Determine the (x, y) coordinate at the center of the cell enclosing the given text.  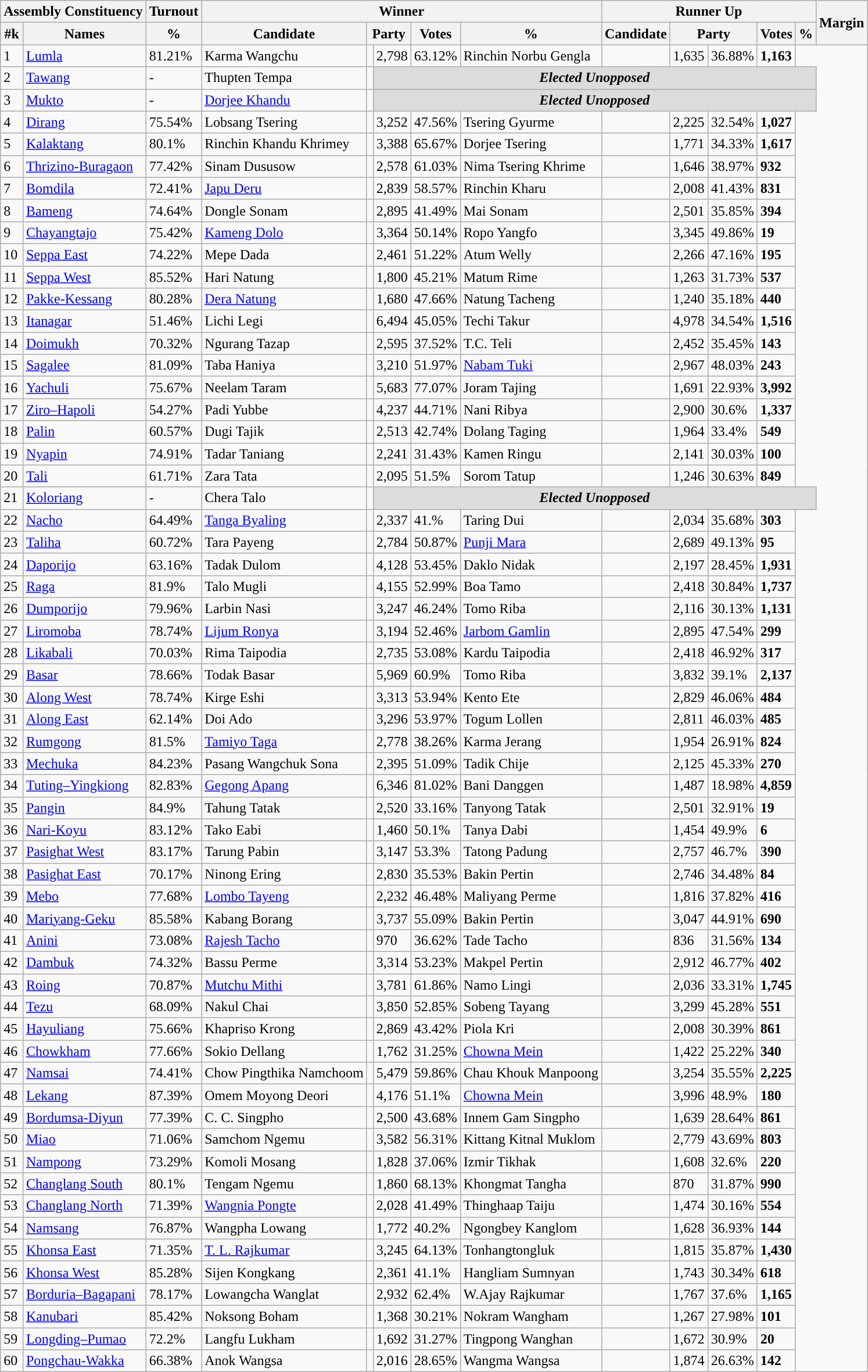
30.03% (732, 454)
30.6% (732, 410)
73.08% (174, 940)
64.49% (174, 520)
2,689 (689, 542)
Khonsa East (84, 1250)
Doimukh (84, 343)
2,141 (689, 454)
Namsai (84, 1073)
31.56% (732, 940)
1,743 (689, 1272)
61.71% (174, 476)
53.23% (436, 962)
12 (12, 299)
824 (776, 741)
2,932 (392, 1294)
2,746 (689, 874)
Hayuliang (84, 1029)
Padi Yubbe (284, 410)
Tadar Taniang (284, 454)
690 (776, 918)
25.22% (732, 1051)
85.42% (174, 1316)
4,978 (689, 321)
70.03% (174, 653)
9 (12, 232)
37.06% (436, 1162)
3,299 (689, 1007)
21 (12, 498)
Seppa East (84, 255)
Tengam Ngemu (284, 1184)
Langfu Lukham (284, 1338)
Pasang Wangchuk Sona (284, 764)
62.4% (436, 1294)
26.63% (732, 1361)
Atum Welly (531, 255)
47.56% (436, 122)
11 (12, 277)
30.63% (732, 476)
2,034 (689, 520)
51.09% (436, 764)
537 (776, 277)
Makpel Pertin (531, 962)
4,237 (392, 410)
Seppa West (84, 277)
Pasighat East (84, 874)
3,832 (689, 675)
Tawang (84, 78)
Changlang North (84, 1206)
Namo Lingi (531, 985)
22.93% (732, 388)
2,241 (392, 454)
Palin (84, 432)
85.52% (174, 277)
3,296 (392, 719)
41.% (436, 520)
549 (776, 432)
48 (12, 1095)
70.32% (174, 343)
2,735 (392, 653)
2,116 (689, 608)
41.43% (732, 188)
4 (12, 122)
76.87% (174, 1228)
77.66% (174, 1051)
C. C. Singpho (284, 1117)
1,617 (776, 144)
144 (776, 1228)
Bordumsa-Diyun (84, 1117)
Dera Natung (284, 299)
Anok Wangsa (284, 1361)
Turnout (174, 12)
42 (12, 962)
Khonsa West (84, 1272)
75.42% (174, 232)
31.27% (436, 1338)
17 (12, 410)
78.66% (174, 675)
81.09% (174, 366)
53.97% (436, 719)
43.42% (436, 1029)
81.5% (174, 741)
1,828 (392, 1162)
Lobsang Tsering (284, 122)
30.16% (732, 1206)
484 (776, 697)
51.1% (436, 1095)
3,364 (392, 232)
77.07% (436, 388)
932 (776, 166)
1,860 (392, 1184)
36.88% (732, 56)
58 (12, 1316)
2,830 (392, 874)
45.05% (436, 321)
30.21% (436, 1316)
32 (12, 741)
35.87% (732, 1250)
Wangpha Lowang (284, 1228)
1,816 (689, 896)
Kittang Kitnal Muklom (531, 1140)
Maliyang Perme (531, 896)
56.31% (436, 1140)
Sobeng Tayang (531, 1007)
Khongmat Tangha (531, 1184)
59.86% (436, 1073)
Tonhangtongluk (531, 1250)
270 (776, 764)
554 (776, 1206)
1,691 (689, 388)
Dambuk (84, 962)
Rinchin Kharu (531, 188)
Rinchin Norbu Gengla (531, 56)
Runner Up (709, 12)
32.91% (732, 808)
34.33% (732, 144)
Rinchin Khandu Khrimey (284, 144)
51 (12, 1162)
71.06% (174, 1140)
8 (12, 210)
2,513 (392, 432)
4,176 (392, 1095)
18.98% (732, 786)
551 (776, 1007)
195 (776, 255)
Thinghaap Taiju (531, 1206)
3,388 (392, 144)
35.68% (732, 520)
58.57% (436, 188)
Kardu Taipodia (531, 653)
Nampong (84, 1162)
Bani Danggen (531, 786)
Chayangtajo (84, 232)
Lekang (84, 1095)
1,815 (689, 1250)
45.33% (732, 764)
15 (12, 366)
40 (12, 918)
2,016 (392, 1361)
2,232 (392, 896)
52.99% (436, 586)
42.74% (436, 432)
44.91% (732, 918)
Komoli Mosang (284, 1162)
416 (776, 896)
22 (12, 520)
Chera Talo (284, 498)
46.48% (436, 896)
Gegong Apang (284, 786)
5,479 (392, 1073)
1,762 (392, 1051)
Dongle Sonam (284, 210)
84.23% (174, 764)
2,778 (392, 741)
Kirge Eshi (284, 697)
27 (12, 631)
61.03% (436, 166)
34.54% (732, 321)
Margin (841, 23)
Kalaktang (84, 144)
1,516 (776, 321)
1,337 (776, 410)
390 (776, 852)
51.46% (174, 321)
1,460 (392, 830)
47.16% (732, 255)
870 (689, 1184)
50.87% (436, 542)
Tsering Gyurme (531, 122)
33 (12, 764)
2,784 (392, 542)
485 (776, 719)
143 (776, 343)
Chowkham (84, 1051)
Along West (84, 697)
30.34% (732, 1272)
#k (12, 34)
1,368 (392, 1316)
75.67% (174, 388)
299 (776, 631)
75.54% (174, 122)
28 (12, 653)
Doi Ado (284, 719)
1,771 (689, 144)
30.13% (732, 608)
Chow Pingthika Namchoom (284, 1073)
317 (776, 653)
Along East (84, 719)
Chau Khouk Manpoong (531, 1073)
64.13% (436, 1250)
45.28% (732, 1007)
1,267 (689, 1316)
618 (776, 1272)
Nabam Tuki (531, 366)
72.41% (174, 188)
46.92% (732, 653)
Natung Tacheng (531, 299)
Nakul Chai (284, 1007)
2,900 (689, 410)
28.65% (436, 1361)
39 (12, 896)
60.9% (436, 675)
31.25% (436, 1051)
3,313 (392, 697)
Sinam Dususow (284, 166)
77.68% (174, 896)
3,147 (392, 852)
1,639 (689, 1117)
50.14% (436, 232)
Innem Gam Singpho (531, 1117)
3,996 (689, 1095)
71.35% (174, 1250)
49.13% (732, 542)
Tako Eabi (284, 830)
52.85% (436, 1007)
Sagalee (84, 366)
2,578 (392, 166)
2 (12, 78)
T. L. Rajkumar (284, 1250)
37.6% (732, 1294)
Nima Tsering Khrime (531, 166)
49.86% (732, 232)
2,452 (689, 343)
394 (776, 210)
Nyapin (84, 454)
440 (776, 299)
Boa Tamo (531, 586)
46.24% (436, 608)
Karma Jerang (531, 741)
35.55% (732, 1073)
Dolang Taging (531, 432)
Nokram Wangham (531, 1316)
Larbin Nasi (284, 608)
49 (12, 1117)
33.31% (732, 985)
70.87% (174, 985)
Punji Mara (531, 542)
50.1% (436, 830)
60 (12, 1361)
Dorjee Tsering (531, 144)
Lumla (84, 56)
Pangin (84, 808)
Khapriso Krong (284, 1029)
2,811 (689, 719)
44.71% (436, 410)
26 (12, 608)
101 (776, 1316)
Tanya Dabi (531, 830)
Rajesh Tacho (284, 940)
65.67% (436, 144)
26.91% (732, 741)
243 (776, 366)
Raga (84, 586)
Lombo Tayeng (284, 896)
Kamen Ringu (531, 454)
30.39% (732, 1029)
43.68% (436, 1117)
402 (776, 962)
Hangliam Sumnyan (531, 1272)
Tanga Byaling (284, 520)
Pongchau-Wakka (84, 1361)
33.4% (732, 432)
Rumgong (84, 741)
Sijen Kongkang (284, 1272)
3,582 (392, 1140)
Namsang (84, 1228)
60.72% (174, 542)
Sorom Tatup (531, 476)
340 (776, 1051)
Anini (84, 940)
3,781 (392, 985)
Taring Dui (531, 520)
36 (12, 830)
48.03% (732, 366)
Thupten Tempa (284, 78)
1,487 (689, 786)
1,422 (689, 1051)
2,361 (392, 1272)
Ngongbey Kanglom (531, 1228)
Pasighat West (84, 852)
77.42% (174, 166)
32.6% (732, 1162)
2,461 (392, 255)
Tanyong Tatak (531, 808)
38 (12, 874)
180 (776, 1095)
85.28% (174, 1272)
56 (12, 1272)
74.22% (174, 255)
85.58% (174, 918)
74.64% (174, 210)
3,850 (392, 1007)
84 (776, 874)
40.2% (436, 1228)
36.62% (436, 940)
28.45% (732, 564)
1,628 (689, 1228)
Bomdila (84, 188)
32.54% (732, 122)
74.32% (174, 962)
T.C. Teli (531, 343)
35.85% (732, 210)
50 (12, 1140)
Daporijo (84, 564)
3,210 (392, 366)
79.96% (174, 608)
24 (12, 564)
Koloriang (84, 498)
Borduria–Bagapani (84, 1294)
Bassu Perme (284, 962)
Tingpong Wanghan (531, 1338)
Techi Takur (531, 321)
Dumporijo (84, 608)
62.14% (174, 719)
3,252 (392, 122)
37.82% (732, 896)
Longding–Pumao (84, 1338)
1,737 (776, 586)
1,608 (689, 1162)
1,874 (689, 1361)
Winner (402, 12)
Mechuka (84, 764)
84.9% (174, 808)
1 (12, 56)
Japu Deru (284, 188)
2,137 (776, 675)
Dirang (84, 122)
Rima Taipodia (284, 653)
53.08% (436, 653)
303 (776, 520)
52 (12, 1184)
81.9% (174, 586)
34 (12, 786)
Taliha (84, 542)
Dorjee Khandu (284, 100)
1,131 (776, 608)
25 (12, 586)
4,859 (776, 786)
31.73% (732, 277)
5,969 (392, 675)
6,494 (392, 321)
836 (689, 940)
47.66% (436, 299)
46.06% (732, 697)
Kameng Dolo (284, 232)
Tara Payeng (284, 542)
Itanagar (84, 321)
14 (12, 343)
72.2% (174, 1338)
81.02% (436, 786)
53.45% (436, 564)
Kento Ete (531, 697)
Changlang South (84, 1184)
Neelam Taram (284, 388)
Kabang Borang (284, 918)
35.53% (436, 874)
Ziro–Hapoli (84, 410)
2,912 (689, 962)
1,165 (776, 1294)
220 (776, 1162)
33.16% (436, 808)
Tamiyo Taga (284, 741)
83.12% (174, 830)
803 (776, 1140)
54 (12, 1228)
2,266 (689, 255)
Tarung Pabin (284, 852)
Yachuli (84, 388)
55 (12, 1250)
142 (776, 1361)
4,128 (392, 564)
2,095 (392, 476)
74.41% (174, 1073)
2,829 (689, 697)
Lowangcha Wanglat (284, 1294)
2,839 (392, 188)
Mepe Dada (284, 255)
2,869 (392, 1029)
44 (12, 1007)
3 (12, 100)
Tahung Tatak (284, 808)
45.21% (436, 277)
Mariyang-Geku (84, 918)
2,395 (392, 764)
990 (776, 1184)
83.17% (174, 852)
Todak Basar (284, 675)
55.09% (436, 918)
30.9% (732, 1338)
Bameng (84, 210)
1,246 (689, 476)
37 (12, 852)
Omem Moyong Deori (284, 1095)
70.17% (174, 874)
3,737 (392, 918)
Nacho (84, 520)
51.22% (436, 255)
Ngurang Tazap (284, 343)
31 (12, 719)
Nani Ribya (531, 410)
Liromoba (84, 631)
41.1% (436, 1272)
Samchom Ngemu (284, 1140)
29 (12, 675)
Tadik Chije (531, 764)
34.48% (732, 874)
2,779 (689, 1140)
3,254 (689, 1073)
73.29% (174, 1162)
38.97% (732, 166)
63.16% (174, 564)
Tuting–Yingkiong (84, 786)
48.9% (732, 1095)
Lichi Legi (284, 321)
74.91% (174, 454)
59 (12, 1338)
43.69% (732, 1140)
1,240 (689, 299)
2,757 (689, 852)
37.52% (436, 343)
Matum Rime (531, 277)
2,028 (392, 1206)
78.17% (174, 1294)
66.38% (174, 1361)
Thrizino-Buragaon (84, 166)
W.Ajay Rajkumar (531, 1294)
51.97% (436, 366)
Kanubari (84, 1316)
6,346 (392, 786)
Miao (84, 1140)
Tadak Dulom (284, 564)
Basar (84, 675)
27.98% (732, 1316)
1,672 (689, 1338)
Mukto (84, 100)
31.43% (436, 454)
Hari Natung (284, 277)
Tezu (84, 1007)
3,314 (392, 962)
31.87% (732, 1184)
81.21% (174, 56)
63.12% (436, 56)
Wangnia Pongte (284, 1206)
1,635 (689, 56)
3,247 (392, 608)
53.94% (436, 697)
23 (12, 542)
100 (776, 454)
3,345 (689, 232)
1,954 (689, 741)
35.45% (732, 343)
2,595 (392, 343)
3,245 (392, 1250)
80.28% (174, 299)
1,931 (776, 564)
2,197 (689, 564)
Jarbom Gamlin (531, 631)
Sokio Dellang (284, 1051)
1,767 (689, 1294)
35 (12, 808)
2,337 (392, 520)
10 (12, 255)
1,800 (392, 277)
68.13% (436, 1184)
849 (776, 476)
1,163 (776, 56)
46.7% (732, 852)
Wangma Wangsa (531, 1361)
43 (12, 985)
Talo Mugli (284, 586)
Names (84, 34)
1,027 (776, 122)
Izmir Tikhak (531, 1162)
1,745 (776, 985)
Assembly Constituency (73, 12)
134 (776, 940)
3,992 (776, 388)
7 (12, 188)
30 (12, 697)
Mebo (84, 896)
Joram Tajing (531, 388)
Ninong Ering (284, 874)
2,500 (392, 1117)
95 (776, 542)
831 (776, 188)
Dugi Tajik (284, 432)
1,263 (689, 277)
13 (12, 321)
Likabali (84, 653)
16 (12, 388)
4,155 (392, 586)
52.46% (436, 631)
Daklo Nidak (531, 564)
1,964 (689, 432)
Ropo Yangfo (531, 232)
2,967 (689, 366)
47.54% (732, 631)
82.83% (174, 786)
5 (12, 144)
1,454 (689, 830)
53 (12, 1206)
Taba Haniya (284, 366)
Tatong Padung (531, 852)
2,520 (392, 808)
1,772 (392, 1228)
75.66% (174, 1029)
2,125 (689, 764)
3,194 (392, 631)
46 (12, 1051)
39.1% (732, 675)
45 (12, 1029)
Zara Tata (284, 476)
5,683 (392, 388)
71.39% (174, 1206)
36.93% (732, 1228)
77.39% (174, 1117)
2,798 (392, 56)
1,430 (776, 1250)
Tade Tacho (531, 940)
61.86% (436, 985)
Pakke-Kessang (84, 299)
1,646 (689, 166)
Lijum Ronya (284, 631)
1,692 (392, 1338)
46.03% (732, 719)
Nari-Koyu (84, 830)
54.27% (174, 410)
41 (12, 940)
Karma Wangchu (284, 56)
2,036 (689, 985)
30.84% (732, 586)
3,047 (689, 918)
Tali (84, 476)
57 (12, 1294)
Roing (84, 985)
38.26% (436, 741)
Mutchu Mithi (284, 985)
47 (12, 1073)
18 (12, 432)
Togum Lollen (531, 719)
87.39% (174, 1095)
970 (392, 940)
60.57% (174, 432)
46.77% (732, 962)
49.9% (732, 830)
53.3% (436, 852)
Noksong Boham (284, 1316)
Mai Sonam (531, 210)
1,474 (689, 1206)
1,680 (392, 299)
28.64% (732, 1117)
35.18% (732, 299)
68.09% (174, 1007)
Piola Kri (531, 1029)
51.5% (436, 476)
